Pinpoint the cell where the given text exists, returning its [x, y] midpoint coordinate. 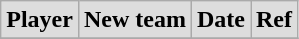
Player [40, 20]
Date [220, 20]
Ref [274, 20]
New team [134, 20]
